Determine the [X, Y] coordinate at the center of the cell enclosing the given text.  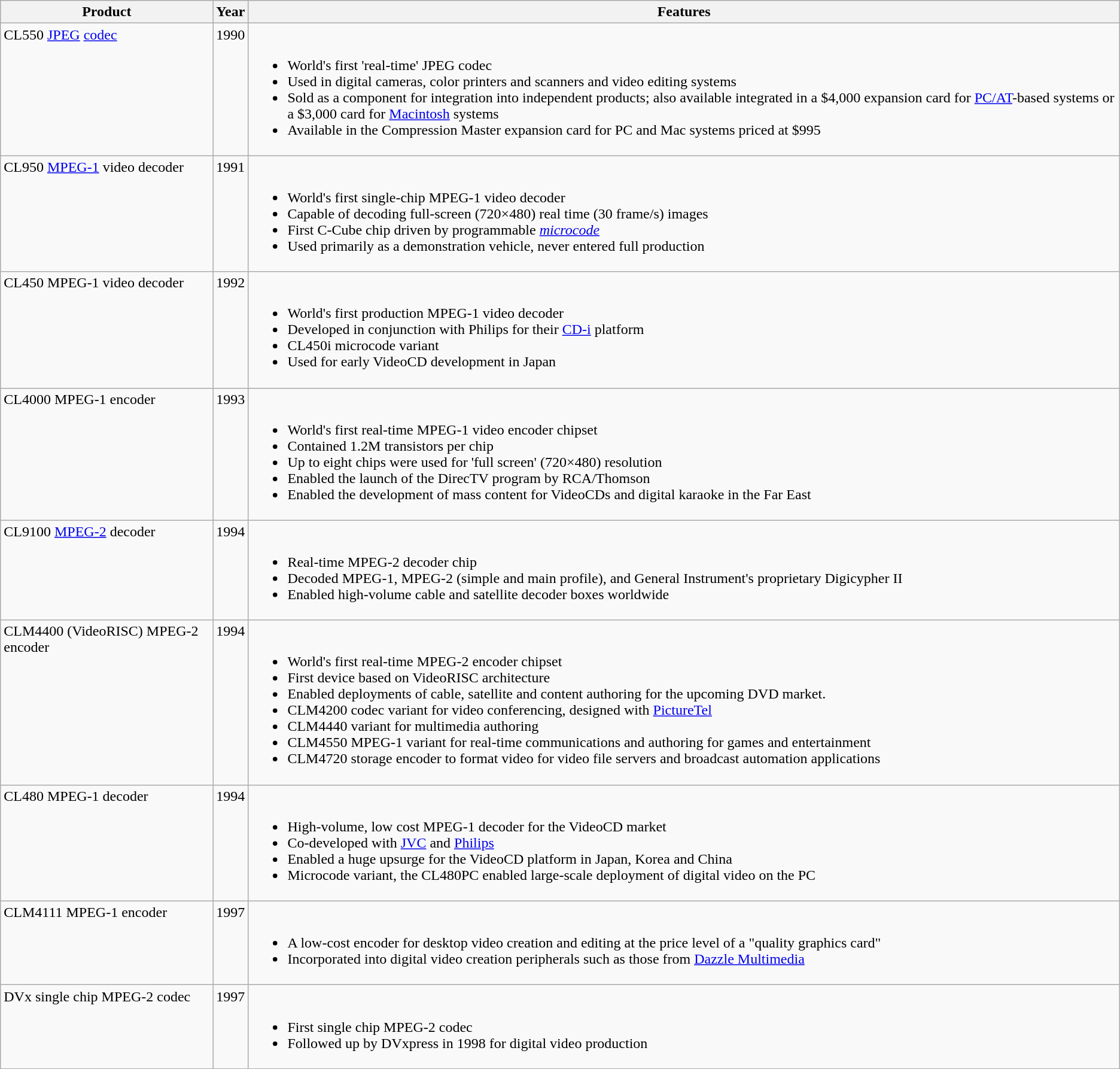
CL9100 MPEG-2 decoder [106, 570]
1990 [231, 90]
CL480 MPEG-1 decoder [106, 843]
CL550 JPEG codec [106, 90]
1993 [231, 454]
DVx single chip MPEG-2 codec [106, 1027]
1991 [231, 214]
CLM4111 MPEG-1 encoder [106, 943]
First single chip MPEG-2 codecFollowed up by DVxpress in 1998 for digital video production [684, 1027]
CL950 MPEG-1 video decoder [106, 214]
Features [684, 12]
CL450 MPEG-1 video decoder [106, 330]
CLM4400 (VideoRISC) MPEG-2 encoder [106, 703]
Product [106, 12]
Year [231, 12]
1992 [231, 330]
CL4000 MPEG-1 encoder [106, 454]
